Scan for the cell matching the given text and deliver its [x, y] coordinate at center. 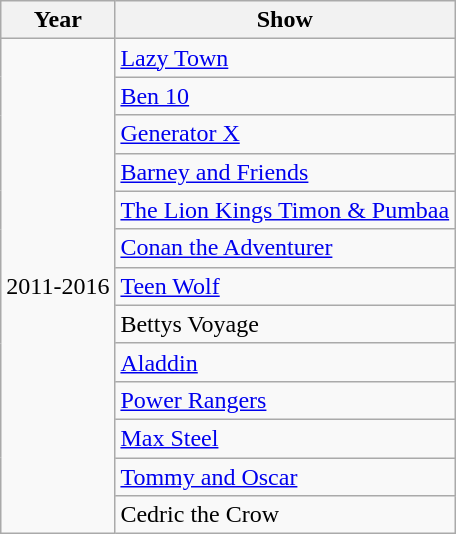
Show [285, 20]
Power Rangers [285, 400]
Max Steel [285, 438]
Aladdin [285, 362]
Conan the Adventurer [285, 248]
2011-2016 [58, 286]
Barney and Friends [285, 172]
Generator X [285, 134]
Tommy and Oscar [285, 477]
Ben 10 [285, 96]
Year [58, 20]
Bettys Voyage [285, 324]
Teen Wolf [285, 286]
Lazy Town [285, 58]
Cedric the Crow [285, 515]
The Lion Kings Timon & Pumbaa [285, 210]
